Return (X, Y) of the center of cell containing provided text 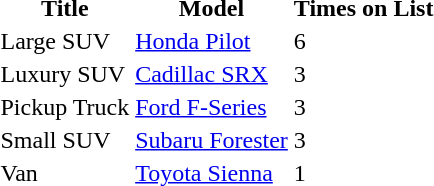
Cadillac SRX (212, 74)
Subaru Forester (212, 140)
Ford F-Series (212, 107)
Honda Pilot (212, 41)
